Extract the [X, Y] coordinate from the center of the cell holding the provided text.  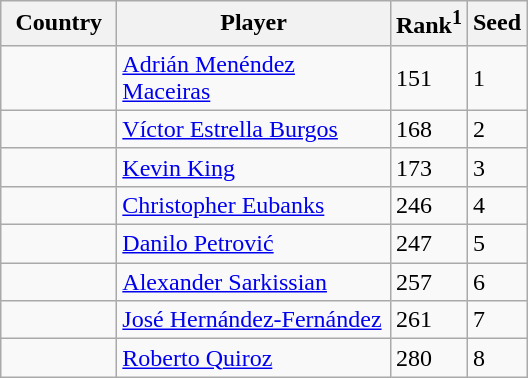
Víctor Estrella Burgos [254, 129]
Player [254, 24]
2 [496, 129]
Country [59, 24]
6 [496, 282]
3 [496, 167]
Adrián Menéndez Maceiras [254, 78]
280 [428, 358]
1 [496, 78]
José Hernández-Fernández [254, 320]
173 [428, 167]
7 [496, 320]
4 [496, 205]
151 [428, 78]
168 [428, 129]
Roberto Quiroz [254, 358]
8 [496, 358]
257 [428, 282]
Rank1 [428, 24]
Seed [496, 24]
Christopher Eubanks [254, 205]
Danilo Petrović [254, 244]
5 [496, 244]
261 [428, 320]
Kevin King [254, 167]
Alexander Sarkissian [254, 282]
247 [428, 244]
246 [428, 205]
